Determine the (x, y) coordinate at the center of the cell enclosing the given text.  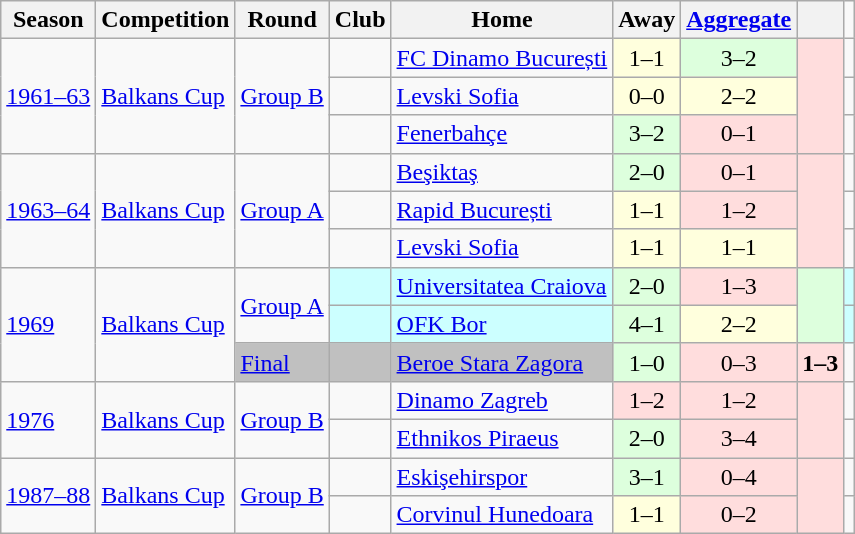
1961–63 (48, 96)
3–1 (647, 477)
1963–64 (48, 210)
Round (282, 20)
Beşiktaş (502, 172)
Ethnikos Piraeus (502, 438)
Universitatea Craiova (502, 286)
Fenerbahçe (502, 134)
0–4 (739, 477)
1987–88 (48, 496)
1969 (48, 324)
1976 (48, 419)
Beroe Stara Zagora (502, 362)
Club (360, 20)
Aggregate (739, 20)
Dinamo Zagreb (502, 400)
3–4 (739, 438)
Final (282, 362)
Away (647, 20)
Rapid București (502, 210)
Competition (166, 20)
FC Dinamo București (502, 58)
Season (48, 20)
Corvinul Hunedoara (502, 515)
Home (502, 20)
Eskişehirspor (502, 477)
0–0 (647, 96)
4–1 (647, 324)
1–0 (647, 362)
OFK Bor (502, 324)
0–3 (739, 362)
0–2 (739, 515)
